For the text-containing cell, return its midpoint in (X, Y) coordinate format. 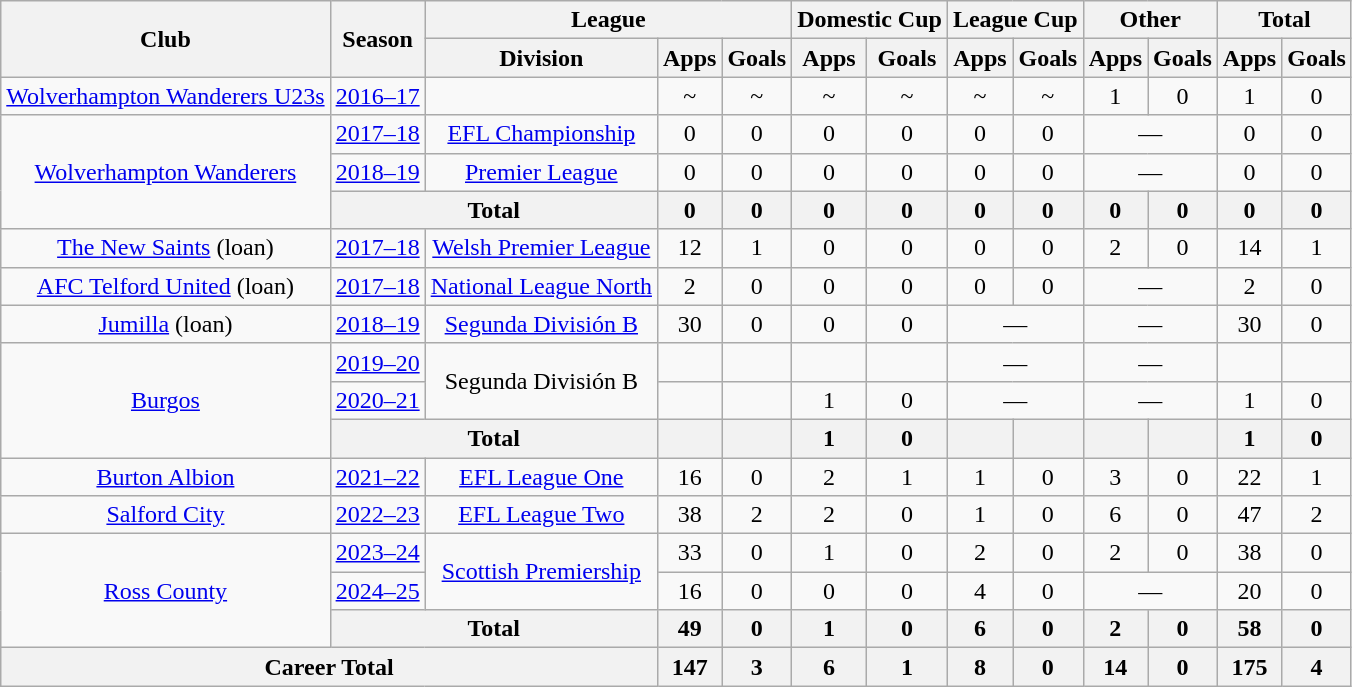
Jumilla (loan) (166, 324)
League (608, 20)
Career Total (330, 667)
22 (1249, 477)
147 (689, 667)
Premier League (541, 172)
33 (689, 553)
Club (166, 39)
The New Saints (loan) (166, 248)
Season (378, 39)
2020–21 (378, 400)
Ross County (166, 591)
2022–23 (378, 515)
League Cup (1015, 20)
8 (980, 667)
2023–24 (378, 553)
49 (689, 629)
AFC Telford United (loan) (166, 286)
20 (1249, 591)
EFL League Two (541, 515)
175 (1249, 667)
2019–20 (378, 362)
2021–22 (378, 477)
EFL Championship (541, 134)
2016–17 (378, 96)
Scottish Premiership (541, 572)
EFL League One (541, 477)
Burton Albion (166, 477)
58 (1249, 629)
Division (541, 58)
Welsh Premier League (541, 248)
Salford City (166, 515)
2024–25 (378, 591)
Domestic Cup (870, 20)
Other (1150, 20)
12 (689, 248)
Burgos (166, 400)
Wolverhampton Wanderers (166, 172)
Wolverhampton Wanderers U23s (166, 96)
47 (1249, 515)
National League North (541, 286)
